Extract the (x, y) coordinate from the center of the cell holding the provided text.  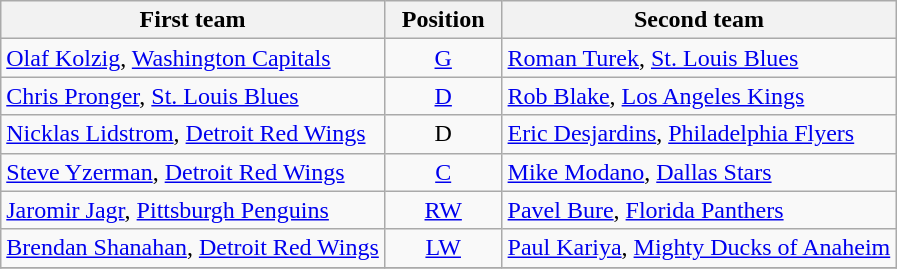
RW (443, 210)
Chris Pronger, St. Louis Blues (193, 96)
LW (443, 248)
Eric Desjardins, Philadelphia Flyers (699, 134)
Steve Yzerman, Detroit Red Wings (193, 172)
Mike Modano, Dallas Stars (699, 172)
Pavel Bure, Florida Panthers (699, 210)
Position (443, 20)
Olaf Kolzig, Washington Capitals (193, 58)
Roman Turek, St. Louis Blues (699, 58)
C (443, 172)
Nicklas Lidstrom, Detroit Red Wings (193, 134)
G (443, 58)
Second team (699, 20)
Paul Kariya, Mighty Ducks of Anaheim (699, 248)
Brendan Shanahan, Detroit Red Wings (193, 248)
First team (193, 20)
Jaromir Jagr, Pittsburgh Penguins (193, 210)
Rob Blake, Los Angeles Kings (699, 96)
